Find where the given text appears and provide that cell's center as (x, y) coordinate. 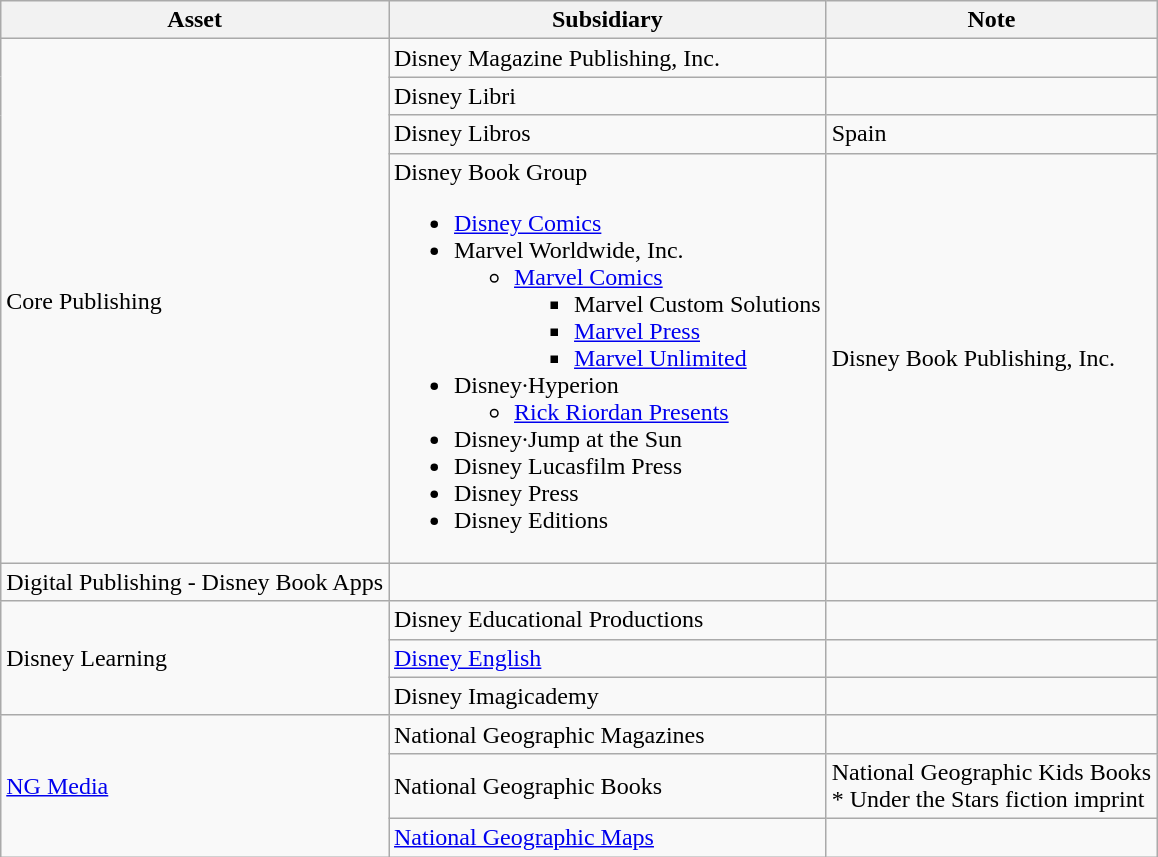
Disney English (607, 658)
National Geographic Kids Books* Under the Stars fiction imprint (991, 786)
Disney Libri (607, 96)
National Geographic Books (607, 786)
Disney Learning (195, 658)
Core Publishing (195, 301)
National Geographic Magazines (607, 734)
Digital Publishing - Disney Book Apps (195, 582)
National Geographic Maps (607, 837)
Subsidiary (607, 20)
Note (991, 20)
Disney Educational Productions (607, 620)
Asset (195, 20)
Disney Libros (607, 134)
NG Media (195, 786)
Disney Imagicademy (607, 696)
Spain (991, 134)
Disney Magazine Publishing, Inc. (607, 58)
Disney Book Publishing, Inc. (991, 358)
